Identify which cell holds the provided text, then report its [x, y] central coordinate. 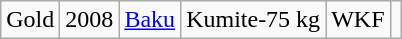
Gold [30, 20]
2008 [90, 20]
Baku [150, 20]
WKF [358, 20]
Kumite-75 kg [254, 20]
